Find where the given text appears and provide that cell's center as [X, Y] coordinate. 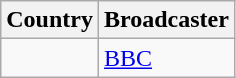
Country [50, 20]
Broadcaster [166, 20]
BBC [166, 58]
